Provide the [X, Y] coordinate of the cell's center where the given text is located.  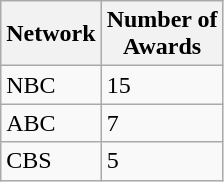
Number ofAwards [162, 34]
ABC [51, 123]
7 [162, 123]
5 [162, 161]
CBS [51, 161]
Network [51, 34]
15 [162, 85]
NBC [51, 85]
